Find where the given text appears and provide that cell's center as (x, y) coordinate. 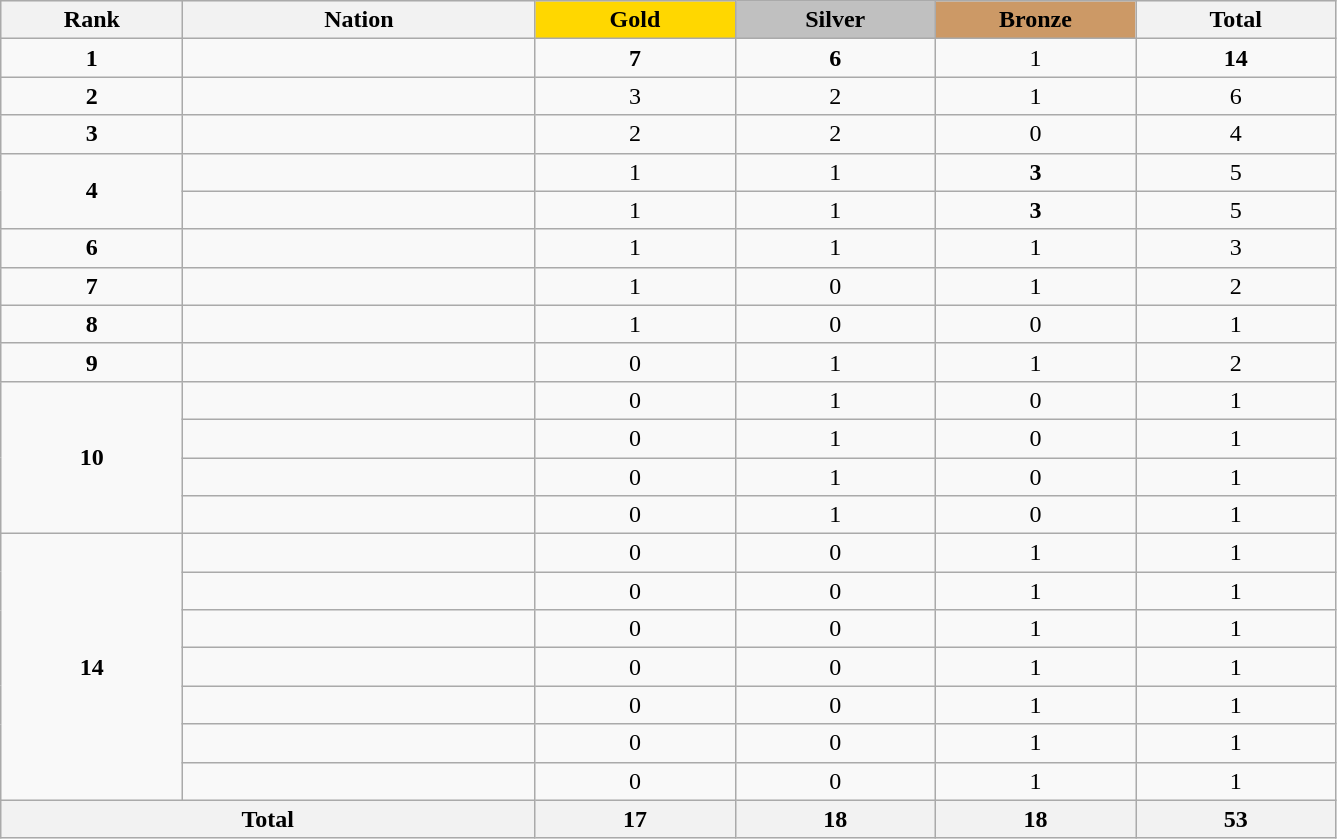
10 (92, 457)
9 (92, 362)
Nation (359, 20)
17 (635, 819)
Rank (92, 20)
Silver (835, 20)
53 (1236, 819)
8 (92, 324)
Gold (635, 20)
Bronze (1035, 20)
